Scan for the cell matching the given text and deliver its [x, y] coordinate at center. 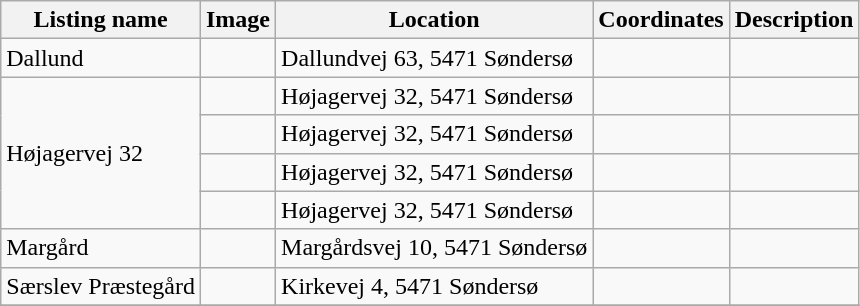
Listing name [101, 20]
Dallund [101, 58]
Margårdsvej 10, 5471 Søndersø [434, 248]
Dallundvej 63, 5471 Søndersø [434, 58]
Kirkevej 4, 5471 Søndersø [434, 286]
Højagervej 32 [101, 153]
Margård [101, 248]
Image [238, 20]
Description [794, 20]
Location [434, 20]
Coordinates [661, 20]
Særslev Præstegård [101, 286]
